Determine the [X, Y] coordinate at the center of the cell enclosing the given text.  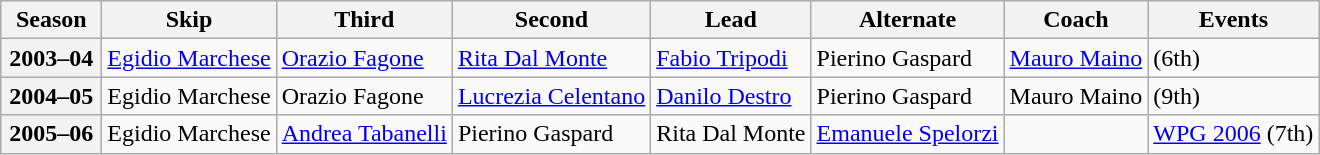
Andrea Tabanelli [364, 134]
2004–05 [52, 96]
Fabio Tripodi [731, 58]
2003–04 [52, 58]
Emanuele Spelorzi [908, 134]
Lucrezia Celentano [551, 96]
Third [364, 20]
Alternate [908, 20]
Danilo Destro [731, 96]
Season [52, 20]
Events [1234, 20]
Skip [189, 20]
(6th) [1234, 58]
WPG 2006 (7th) [1234, 134]
Second [551, 20]
(9th) [1234, 96]
Lead [731, 20]
2005–06 [52, 134]
Coach [1076, 20]
